Return the (x, y) coordinate for the center point of the cell that contains the specified text.  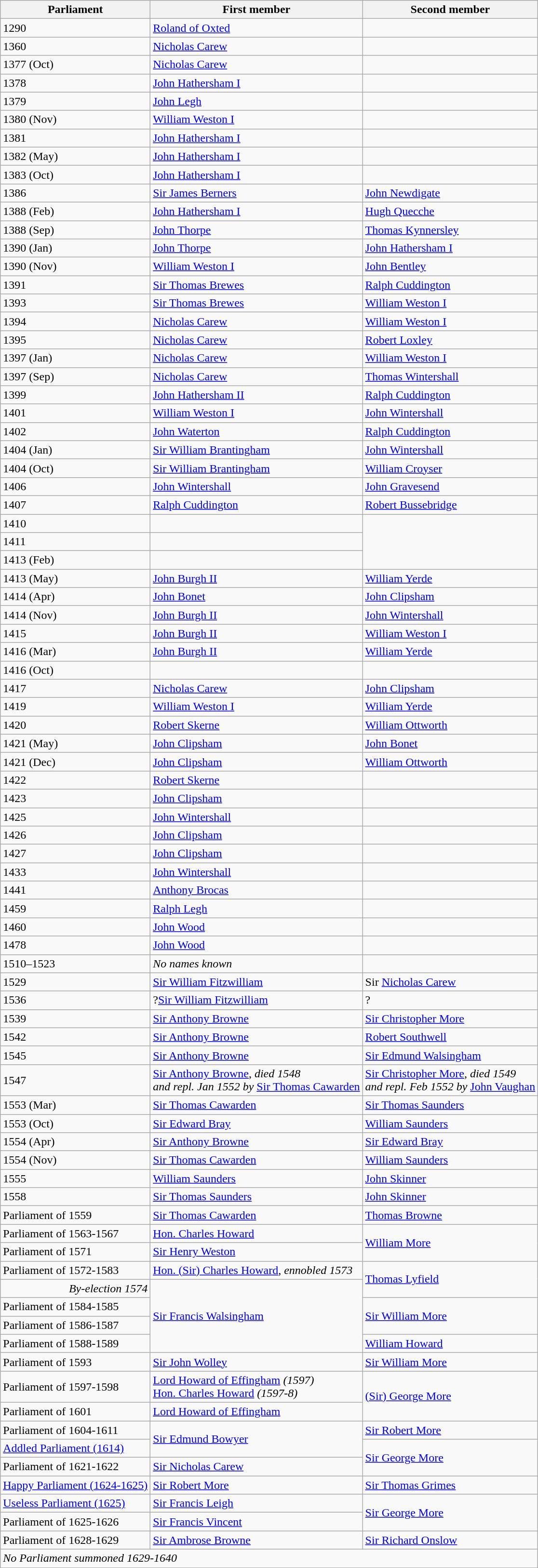
1395 (75, 340)
Sir Christopher More, died 1549 and repl. Feb 1552 by John Vaughan (450, 1080)
1536 (75, 1000)
1421 (Dec) (75, 762)
1290 (75, 28)
1360 (75, 46)
?Sir William Fitzwilliam (256, 1000)
Parliament of 1571 (75, 1252)
Robert Southwell (450, 1037)
Robert Bussebridge (450, 505)
First member (256, 10)
1427 (75, 854)
Sir Edmund Bowyer (256, 1439)
Sir Francis Walsingham (256, 1316)
1459 (75, 909)
1399 (75, 395)
? (450, 1000)
1390 (Jan) (75, 248)
Parliament of 1621-1622 (75, 1467)
1553 (Oct) (75, 1124)
Parliament of 1593 (75, 1362)
1379 (75, 101)
1388 (Sep) (75, 230)
Happy Parliament (1624-1625) (75, 1485)
Roland of Oxted (256, 28)
John Legh (256, 101)
Parliament of 1559 (75, 1215)
1419 (75, 707)
Parliament of 1563-1567 (75, 1233)
1394 (75, 322)
Parliament of 1628-1629 (75, 1540)
Ralph Legh (256, 909)
1407 (75, 505)
1378 (75, 83)
William Croyser (450, 468)
John Bentley (450, 267)
John Hathersham II (256, 395)
Sir John Wolley (256, 1362)
Anthony Brocas (256, 890)
Parliament of 1597-1598 (75, 1386)
1416 (Mar) (75, 652)
1510–1523 (75, 964)
1382 (May) (75, 156)
1417 (75, 688)
Parliament of 1572-1583 (75, 1270)
1380 (Nov) (75, 120)
1401 (75, 413)
Lord Howard of Effingham (256, 1411)
Sir Richard Onslow (450, 1540)
Sir Christopher More (450, 1019)
John Waterton (256, 431)
1381 (75, 138)
Parliament of 1625-1626 (75, 1522)
Hugh Quecche (450, 211)
1383 (Oct) (75, 174)
1411 (75, 542)
1393 (75, 303)
Sir Edmund Walsingham (450, 1055)
Parliament of 1604-1611 (75, 1430)
1413 (May) (75, 578)
1547 (75, 1080)
1545 (75, 1055)
1539 (75, 1019)
Hon. Charles Howard (256, 1233)
Parliament of 1601 (75, 1411)
Thomas Kynnersley (450, 230)
1558 (75, 1197)
Sir James Berners (256, 193)
1410 (75, 523)
1377 (Oct) (75, 65)
Sir Henry Weston (256, 1252)
1390 (Nov) (75, 267)
1388 (Feb) (75, 211)
Parliament of 1584-1585 (75, 1307)
1542 (75, 1037)
1386 (75, 193)
Robert Loxley (450, 340)
1422 (75, 780)
William More (450, 1243)
Lord Howard of Effingham (1597) Hon. Charles Howard (1597-8) (256, 1386)
John Newdigate (450, 193)
1555 (75, 1179)
Parliament of 1586-1587 (75, 1325)
William Howard (450, 1343)
1554 (Apr) (75, 1142)
Second member (450, 10)
Sir Francis Leigh (256, 1503)
Thomas Wintershall (450, 376)
Sir Ambrose Browne (256, 1540)
Sir William Fitzwilliam (256, 982)
1553 (Mar) (75, 1105)
1391 (75, 285)
Parliament of 1588-1589 (75, 1343)
John Gravesend (450, 486)
1478 (75, 945)
Hon. (Sir) Charles Howard, ennobled 1573 (256, 1270)
1404 (Jan) (75, 450)
1397 (Sep) (75, 376)
1529 (75, 982)
Thomas Lyfield (450, 1279)
No names known (256, 964)
1413 (Feb) (75, 560)
Sir Francis Vincent (256, 1522)
1441 (75, 890)
1415 (75, 633)
1433 (75, 872)
Parliament (75, 10)
1416 (Oct) (75, 670)
Addled Parliament (1614) (75, 1448)
By-election 1574 (75, 1288)
No Parliament summoned 1629-1640 (269, 1558)
1425 (75, 817)
1420 (75, 725)
1423 (75, 798)
1460 (75, 927)
1554 (Nov) (75, 1160)
1414 (Nov) (75, 615)
1421 (May) (75, 743)
Thomas Browne (450, 1215)
1397 (Jan) (75, 358)
1404 (Oct) (75, 468)
1426 (75, 835)
1402 (75, 431)
Useless Parliament (1625) (75, 1503)
Sir Anthony Browne, died 1548 and repl. Jan 1552 by Sir Thomas Cawarden (256, 1080)
1406 (75, 486)
(Sir) George More (450, 1396)
1414 (Apr) (75, 597)
Sir Thomas Grimes (450, 1485)
